Output the (X, Y) coordinate of the center of the cell containing the given text.  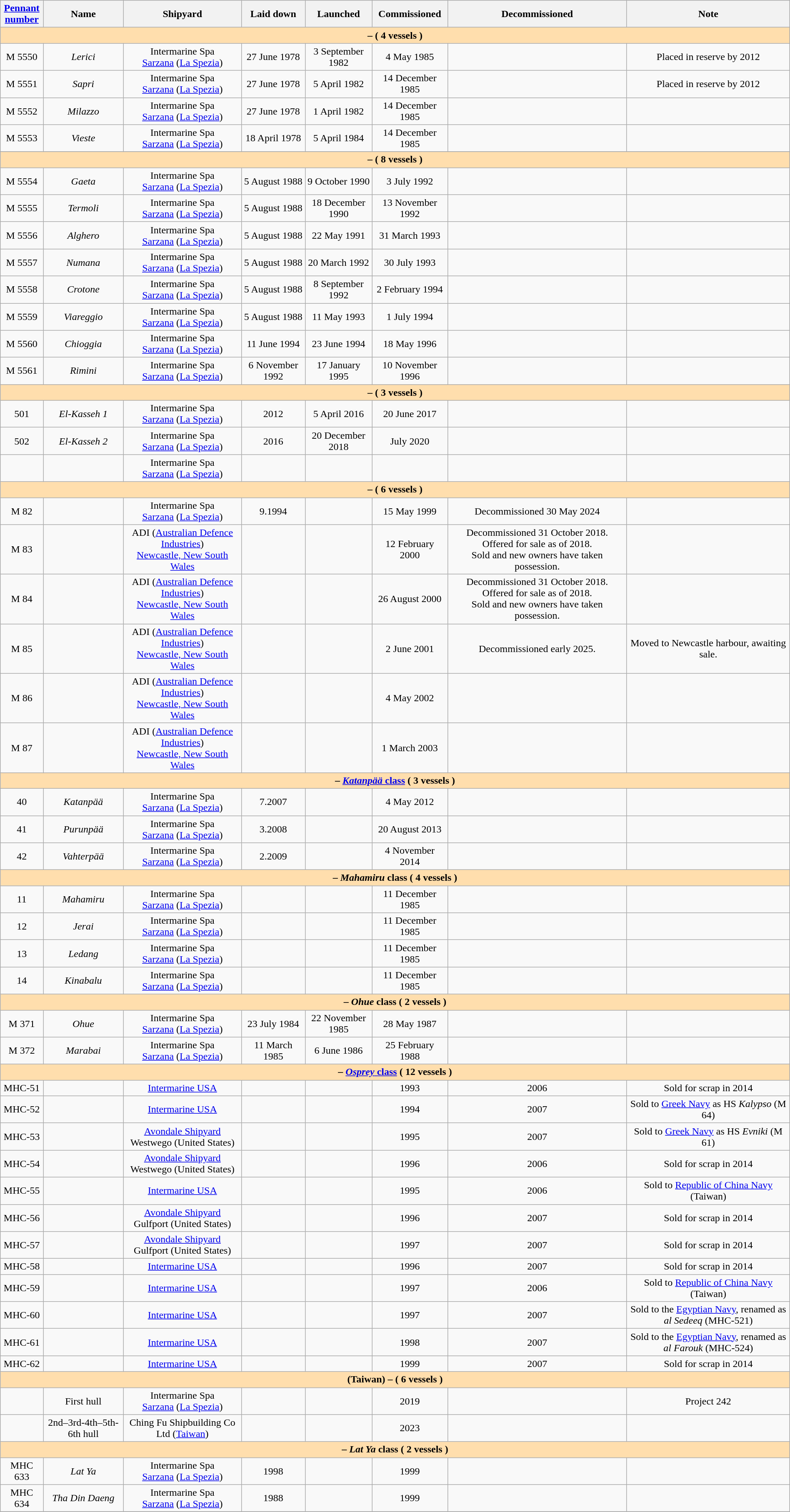
12 (22, 927)
MHC-53 (22, 1137)
MHC-62 (22, 1364)
6 June 1986 (338, 1051)
MHC-60 (22, 1315)
5 April 1984 (338, 138)
3 July 1992 (410, 181)
Gaeta (83, 181)
18 December 1990 (338, 208)
20 March 1992 (338, 262)
Shipyard (182, 14)
18 May 1996 (410, 344)
Lerici (83, 57)
M 86 (22, 698)
– ( 6 vessels ) (395, 490)
Laid down (273, 14)
Ching Fu Shipbuilding Co Ltd (Taiwan) (182, 1428)
Decommissioned 30 May 2024 (537, 511)
MHC-54 (22, 1163)
Ohue (83, 1023)
17 January 1995 (338, 371)
2 June 2001 (410, 648)
Rimini (83, 371)
M 82 (22, 511)
12 February 2000 (410, 549)
18 April 1978 (273, 138)
Tha Din Daeng (83, 1498)
8 September 1992 (338, 289)
3.2008 (273, 829)
Vahterpää (83, 857)
13 November 1992 (410, 208)
Crotone (83, 289)
2016 (273, 441)
Chioggia (83, 344)
6 November 1992 (273, 371)
2nd–3rd-4th–5th-6th hull (83, 1428)
MHC 634 (22, 1498)
Launched (338, 14)
– ( 4 vessels ) (395, 35)
2023 (410, 1428)
9.1994 (273, 511)
July 2020 (410, 441)
13 (22, 953)
25 February 1988 (410, 1051)
Sold to the Egyptian Navy, renamed as al Farouk (MHC-524) (708, 1342)
Kinabalu (83, 981)
10 November 1996 (410, 371)
4 May 1985 (410, 57)
Viareggio (83, 317)
MHC-51 (22, 1088)
M 371 (22, 1023)
3 September 1982 (338, 57)
El-Kasseh 1 (83, 414)
Sold to Greek Navy as HS Kalypso (M 64) (708, 1109)
M 5558 (22, 289)
23 June 1994 (338, 344)
30 July 1993 (410, 262)
M 5556 (22, 235)
Sold to the Egyptian Navy, renamed as al Sedeeq (MHC-521) (708, 1315)
31 March 1993 (410, 235)
MHC-52 (22, 1109)
M 5559 (22, 317)
– Katanpää class ( 3 vessels ) (395, 780)
(Taiwan) – ( 6 vessels ) (395, 1380)
40 (22, 802)
2.2009 (273, 857)
Commissioned (410, 14)
2 February 1994 (410, 289)
28 May 1987 (410, 1023)
Name (83, 14)
– Lat Ya class ( 2 vessels ) (395, 1450)
11 March 1985 (273, 1051)
502 (22, 441)
El-Kasseh 2 (83, 441)
Termoli (83, 208)
M 85 (22, 648)
– Ohue class ( 2 vessels ) (395, 1002)
– Osprey class ( 12 vessels ) (395, 1072)
Alghero (83, 235)
– ( 8 vessels ) (395, 160)
M 5561 (22, 371)
26 August 2000 (410, 599)
11 May 1993 (338, 317)
MHC-55 (22, 1191)
Marabai (83, 1051)
M 5551 (22, 84)
Katanpää (83, 802)
42 (22, 857)
7.2007 (273, 802)
M 5555 (22, 208)
Sold to Greek Navy as HS Evniki (M 61) (708, 1137)
20 June 2017 (410, 414)
Lat Ya (83, 1471)
1994 (410, 1109)
23 July 1984 (273, 1023)
MHC-56 (22, 1217)
15 May 1999 (410, 511)
M 5553 (22, 138)
9 October 1990 (338, 181)
Project 242 (708, 1401)
1 April 1982 (338, 111)
11 June 1994 (273, 344)
501 (22, 414)
1988 (273, 1498)
MHC 633 (22, 1471)
1993 (410, 1088)
– Mahamiru class ( 4 vessels ) (395, 878)
Ledang (83, 953)
Decommissioned (537, 14)
Decommissioned early 2025. (537, 648)
20 December 2018 (338, 441)
5 April 1982 (338, 84)
MHC-61 (22, 1342)
M 5550 (22, 57)
M 83 (22, 549)
M 87 (22, 747)
5 April 2016 (338, 414)
– ( 3 vessels ) (395, 392)
1 July 1994 (410, 317)
M 84 (22, 599)
Note (708, 14)
MHC-57 (22, 1245)
Mahamiru (83, 899)
2019 (410, 1401)
Milazzo (83, 111)
22 May 1991 (338, 235)
41 (22, 829)
Vieste (83, 138)
4 November 2014 (410, 857)
2012 (273, 414)
Pennantnumber (22, 14)
M 5554 (22, 181)
14 (22, 981)
22 November 1985 (338, 1023)
Numana (83, 262)
Purunpää (83, 829)
M 5557 (22, 262)
First hull (83, 1401)
20 August 2013 (410, 829)
4 May 2002 (410, 698)
Jerai (83, 927)
Sapri (83, 84)
MHC-58 (22, 1267)
M 5552 (22, 111)
Moved to Newcastle harbour, awaiting sale. (708, 648)
M 372 (22, 1051)
11 (22, 899)
1 March 2003 (410, 747)
4 May 2012 (410, 802)
M 5560 (22, 344)
MHC-59 (22, 1288)
